Output the [X, Y] coordinate of the center of the cell containing the given text.  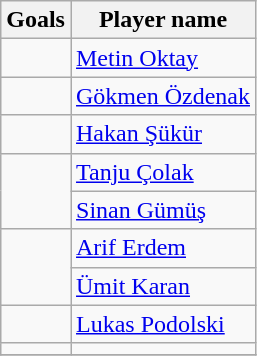
Player name [162, 20]
Lukas Podolski [162, 324]
Tanju Çolak [162, 172]
Arif Erdem [162, 248]
Sinan Gümüş [162, 210]
Metin Oktay [162, 58]
Goals [36, 20]
Hakan Şükür [162, 134]
Gökmen Özdenak [162, 96]
Ümit Karan [162, 286]
